Find where the given text appears and provide that cell's center as [X, Y] coordinate. 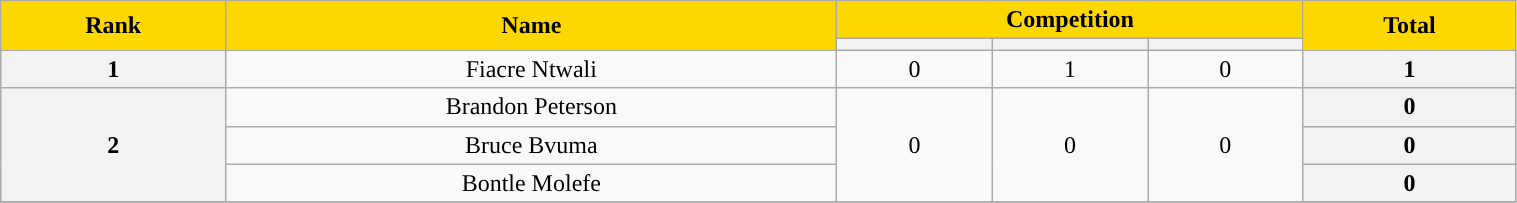
Competition [1070, 20]
Bontle Molefe [532, 183]
Rank [114, 26]
Name [532, 26]
Total [1410, 26]
Bruce Bvuma [532, 145]
Brandon Peterson [532, 107]
2 [114, 145]
Fiacre Ntwali [532, 69]
